Identify which cell holds the provided text, then report its [X, Y] central coordinate. 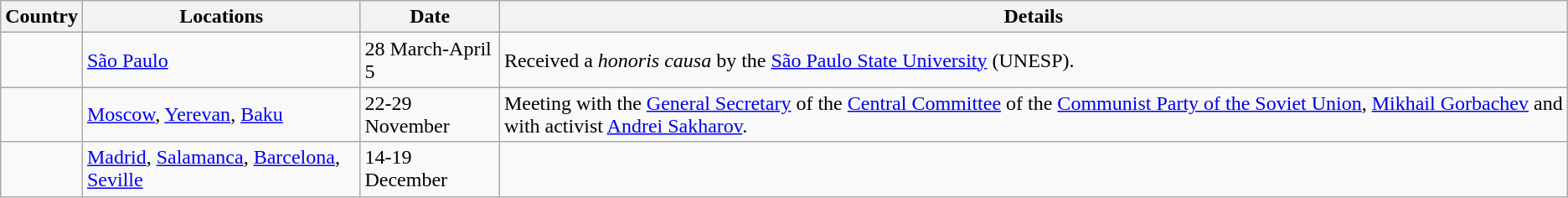
Date [430, 17]
Details [1034, 17]
São Paulo [221, 60]
Madrid, Salamanca, Barcelona, Seville [221, 169]
Country [42, 17]
Moscow, Yerevan, Baku [221, 114]
22-29 November [430, 114]
Locations [221, 17]
14-19 December [430, 169]
28 March-April 5 [430, 60]
Received a honoris causa by the São Paulo State University (UNESP). [1034, 60]
